Extract the [x, y] coordinate from the center of the cell holding the provided text.  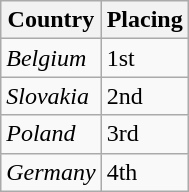
Country [51, 20]
Poland [51, 134]
2nd [144, 96]
Belgium [51, 58]
Slovakia [51, 96]
Placing [144, 20]
Germany [51, 172]
1st [144, 58]
4th [144, 172]
3rd [144, 134]
